Scan for the cell matching the given text and deliver its (x, y) coordinate at center. 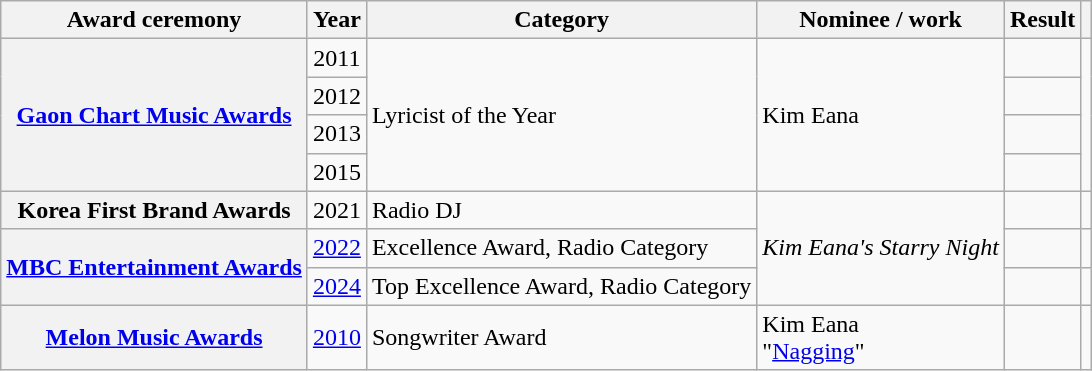
Korea First Brand Awards (154, 210)
Kim Eana "Nagging" (881, 338)
Kim Eana (881, 115)
Nominee / work (881, 20)
2024 (336, 286)
Excellence Award, Radio Category (561, 248)
2022 (336, 248)
Top Excellence Award, Radio Category (561, 286)
Year (336, 20)
2010 (336, 338)
2015 (336, 172)
Award ceremony (154, 20)
2013 (336, 134)
Melon Music Awards (154, 338)
Songwriter Award (561, 338)
Kim Eana's Starry Night (881, 248)
2011 (336, 58)
Gaon Chart Music Awards (154, 115)
2012 (336, 96)
Result (1042, 20)
Lyricist of the Year (561, 115)
Category (561, 20)
Radio DJ (561, 210)
MBC Entertainment Awards (154, 267)
2021 (336, 210)
